Output the (x, y) coordinate of the center of the cell containing the given text.  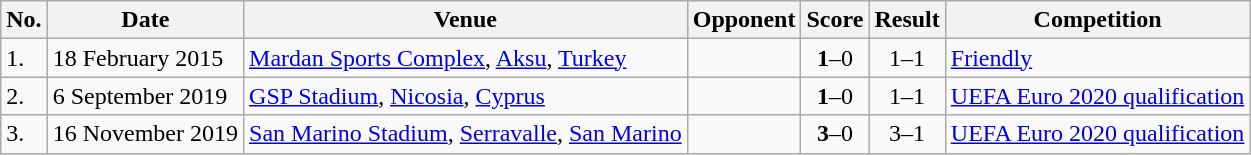
San Marino Stadium, Serravalle, San Marino (466, 134)
Competition (1098, 20)
GSP Stadium, Nicosia, Cyprus (466, 96)
1. (24, 58)
Score (835, 20)
Mardan Sports Complex, Aksu, Turkey (466, 58)
3–1 (907, 134)
No. (24, 20)
Friendly (1098, 58)
Opponent (744, 20)
3–0 (835, 134)
Venue (466, 20)
2. (24, 96)
6 September 2019 (145, 96)
Result (907, 20)
16 November 2019 (145, 134)
3. (24, 134)
18 February 2015 (145, 58)
Date (145, 20)
